Find where the given text appears and provide that cell's center as (X, Y) coordinate. 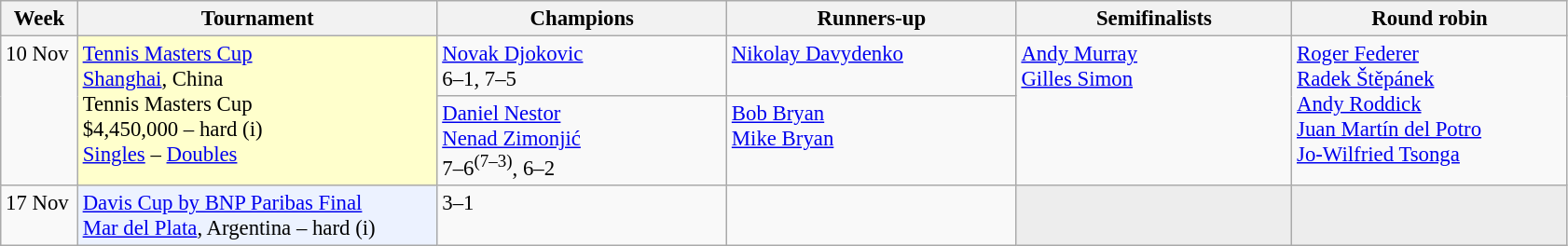
Tournament (257, 19)
Champions (582, 19)
Davis Cup by BNP Paribas Final Mar del Plata, Argentina – hard (i) (257, 216)
Novak Djokovic6–1, 7–5 (582, 67)
3–1 (582, 216)
Week (39, 19)
Andy Murray Gilles Simon (1154, 112)
Bob Bryan Mike Bryan (873, 141)
10 Nov (39, 112)
Daniel Nestor Nenad Zimonjić7–6(7–3), 6–2 (582, 141)
Round robin (1430, 19)
Runners-up (873, 19)
Semifinalists (1154, 19)
Roger Federer Radek Štěpánek Andy Roddick Juan Martín del Potro Jo-Wilfried Tsonga (1430, 112)
Nikolay Davydenko (873, 67)
Tennis Masters Cup Shanghai, ChinaTennis Masters Cup$4,450,000 – hard (i)Singles – Doubles (257, 112)
17 Nov (39, 216)
